Scan for the cell matching the given text and deliver its [X, Y] coordinate at center. 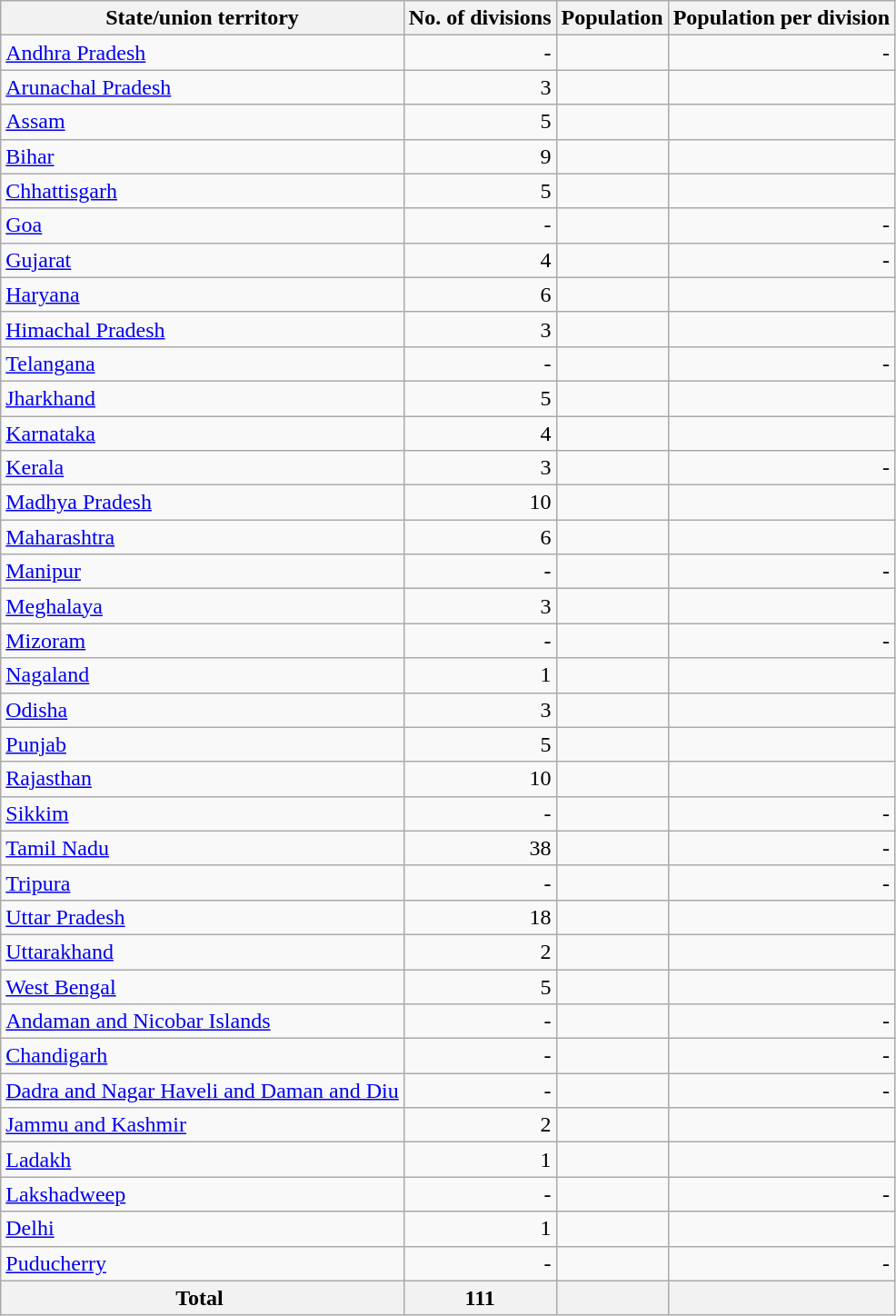
Goa [203, 225]
Punjab [203, 744]
38 [480, 848]
Assam [203, 122]
9 [480, 156]
Himachal Pradesh [203, 329]
Karnataka [203, 434]
Kerala [203, 468]
West Bengal [203, 986]
Andhra Pradesh [203, 53]
Chhattisgarh [203, 191]
Maharashtra [203, 537]
Odisha [203, 710]
Rajasthan [203, 779]
Nagaland [203, 675]
Dadra and Nagar Haveli and Daman and Diu [203, 1091]
Population [612, 18]
Bihar [203, 156]
Lakshadweep [203, 1194]
Ladakh [203, 1160]
Mizoram [203, 641]
Puducherry [203, 1263]
No. of divisions [480, 18]
Gujarat [203, 260]
Andaman and Nicobar Islands [203, 1022]
Sikkim [203, 813]
111 [480, 1298]
Madhya Pradesh [203, 503]
Uttar Pradesh [203, 917]
Total [203, 1298]
Telangana [203, 364]
Tripura [203, 882]
Haryana [203, 294]
Delhi [203, 1229]
Jharkhand [203, 398]
Manipur [203, 572]
Uttarakhand [203, 952]
State/union territory [203, 18]
Meghalaya [203, 606]
Arunachal Pradesh [203, 87]
Chandigarh [203, 1056]
18 [480, 917]
Jammu and Kashmir [203, 1125]
Tamil Nadu [203, 848]
Population per division [782, 18]
